Search for the cell housing the specified text and yield its [X, Y] center coordinate. 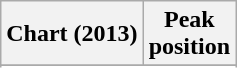
Peakposition [189, 34]
Chart (2013) [72, 34]
